Locate the cell with the specified text and output its [x, y] center coordinate. 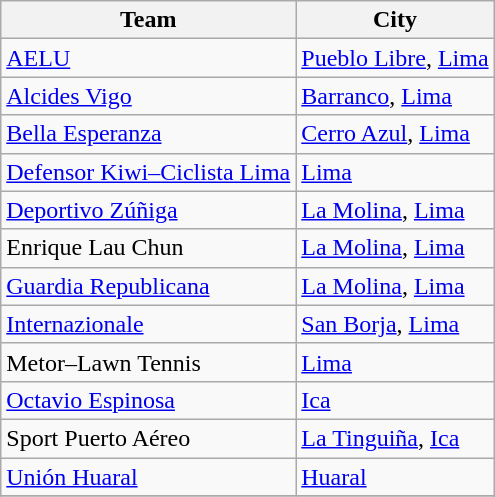
La Tinguiña, Ica [395, 438]
Alcides Vigo [148, 96]
Octavio Espinosa [148, 400]
Ica [395, 400]
Guardia Republicana [148, 286]
Metor–Lawn Tennis [148, 362]
Bella Esperanza [148, 134]
Huaral [395, 477]
Enrique Lau Chun [148, 248]
Deportivo Zúñiga [148, 210]
AELU [148, 58]
Sport Puerto Aéreo [148, 438]
Pueblo Libre, Lima [395, 58]
Cerro Azul, Lima [395, 134]
Internazionale [148, 324]
Unión Huaral [148, 477]
Barranco, Lima [395, 96]
Defensor Kiwi–Ciclista Lima [148, 172]
San Borja, Lima [395, 324]
City [395, 20]
Team [148, 20]
